Determine the (x, y) coordinate at the center of the cell enclosing the given text.  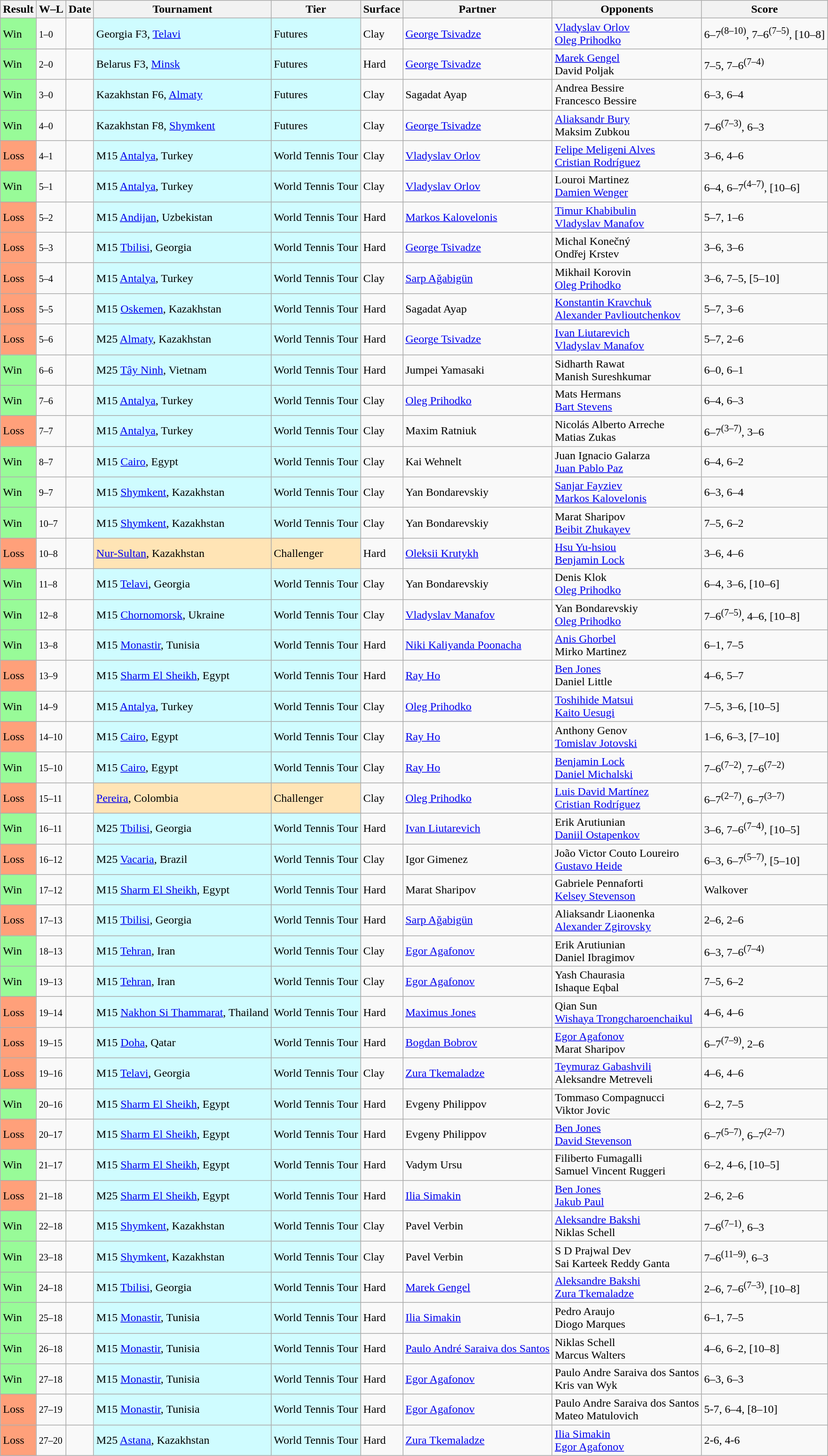
Kai Wehnelt (478, 462)
Louroi Martinez Damien Wenger (627, 186)
Felipe Meligeni Alves Cristian Rodríguez (627, 156)
Result (18, 9)
Tier (316, 9)
19–15 (51, 1042)
Denis Klok Oleg Prihodko (627, 584)
Filiberto Fumagalli Samuel Vincent Ruggeri (627, 1165)
Marat Sharipov Beibit Zhukayev (627, 523)
27–19 (51, 1410)
Markos Kalovelonis (478, 217)
6–7(3–7), 3–6 (765, 431)
6–7(7–9), 2–6 (765, 1042)
6–2, 7–5 (765, 1104)
Ilia Simakin Egor Agafonov (627, 1440)
11–8 (51, 584)
Anis Ghorbel Mirko Martinez (627, 645)
4–1 (51, 156)
4–0 (51, 125)
3–0 (51, 95)
14–9 (51, 706)
6–6 (51, 369)
Pereira, Colombia (182, 798)
Kazakhstan F6, Almaty (182, 95)
Niklas Schell Marcus Walters (627, 1348)
Mikhail Korovin Oleg Prihodko (627, 278)
Belarus F3, Minsk (182, 64)
Benjamin Lock Daniel Michalski (627, 767)
24–18 (51, 1287)
Nicolás Alberto Arreche Matias Zukas (627, 431)
13–8 (51, 645)
5–7, 2–6 (765, 339)
5–5 (51, 308)
Tommaso Compagnucci Viktor Jovic (627, 1104)
Erik Arutiunian Daniil Ostapenkov (627, 828)
6–2, 4–6, [10–5] (765, 1165)
Maximus Jones (478, 1012)
Partner (478, 9)
Bogdan Bobrov (478, 1042)
Ben Jones Daniel Little (627, 676)
2–0 (51, 64)
7–7 (51, 431)
Erik Arutiunian Daniel Ibragimov (627, 951)
Paulo Andre Saraiva dos Santos Mateo Matulovich (627, 1410)
Yan Bondarevskiy Oleg Prihodko (627, 615)
Vadym Ursu (478, 1165)
6–3, 6–3 (765, 1379)
6–4, 6–7(4–7), [10–6] (765, 186)
7–6(7–2), 7–6(7–2) (765, 767)
Teymuraz Gabashvili Aleksandre Metreveli (627, 1073)
5–1 (51, 186)
Ivan Liutarevich (478, 828)
27–18 (51, 1379)
M25 Vacaria, Brazil (182, 859)
Qian Sun Wishaya Trongcharoenchaikul (627, 1012)
7–6(11–9), 6–3 (765, 1257)
2–6, 7–6(7–3), [10–8] (765, 1287)
S D Prajwal Dev Sai Karteek Reddy Ganta (627, 1257)
M15 Oskemen, Kazakhstan (182, 308)
Gabriele Pennaforti Kelsey Stevenson (627, 890)
M25 Tbilisi, Georgia (182, 828)
10–7 (51, 523)
Aleksandre Bakshi Zura Tkemaladze (627, 1287)
17–13 (51, 920)
Hsu Yu-hsiou Benjamin Lock (627, 554)
M25 Almaty, Kazakhstan (182, 339)
Marek Gengel David Poljak (627, 64)
17–12 (51, 890)
8–7 (51, 462)
Igor Gimenez (478, 859)
Sanjar Fayziev Markos Kalovelonis (627, 493)
Yash Chaurasia Ishaque Eqbal (627, 981)
Marek Gengel (478, 1287)
27–20 (51, 1440)
Anthony Genov Tomislav Jotovski (627, 737)
13–9 (51, 676)
23–18 (51, 1257)
19–13 (51, 981)
M25 Astana, Kazakhstan (182, 1440)
4–6, 6–2, [10–8] (765, 1348)
Tournament (182, 9)
7–5, 3–6, [10–5] (765, 706)
Jumpei Yamasaki (478, 369)
19–16 (51, 1073)
Andrea Bessire Francesco Bessire (627, 95)
1–0 (51, 34)
Ivan Liutarevich Vladyslav Manafov (627, 339)
16–12 (51, 859)
21–18 (51, 1196)
6–3, 7–6(7–4) (765, 951)
5–3 (51, 247)
Walkover (765, 890)
Marat Sharipov (478, 890)
5–2 (51, 217)
Michal Konečný Ondřej Krstev (627, 247)
3–6, 7–5, [5–10] (765, 278)
Aliaksandr Liaonenka Alexander Zgirovsky (627, 920)
1–6, 6–3, [7–10] (765, 737)
Maxim Ratniuk (478, 431)
Opponents (627, 9)
22–18 (51, 1226)
6–7(5–7), 6–7(2–7) (765, 1135)
6–4, 6–2 (765, 462)
6–4, 6–3 (765, 400)
5–7, 1–6 (765, 217)
Niki Kaliyanda Poonacha (478, 645)
Date (80, 9)
Mats Hermans Bart Stevens (627, 400)
6–0, 6–1 (765, 369)
Luis David Martínez Cristian Rodríguez (627, 798)
Georgia F3, Telavi (182, 34)
18–13 (51, 951)
Juan Ignacio Galarza Juan Pablo Paz (627, 462)
5-7, 6–4, [8–10] (765, 1410)
Paulo André Saraiva dos Santos (478, 1348)
5–7, 3–6 (765, 308)
7–6(7–1), 6–3 (765, 1226)
21–17 (51, 1165)
25–18 (51, 1318)
26–18 (51, 1348)
10–8 (51, 554)
Score (765, 9)
3–6, 3–6 (765, 247)
M15 Andijan, Uzbekistan (182, 217)
7–6(7–3), 6–3 (765, 125)
Vladyslav Manafov (478, 615)
3–6, 7–6(7–4), [10–5] (765, 828)
6–7(2–7), 6–7(3–7) (765, 798)
7–5, 7–6(7–4) (765, 64)
5–6 (51, 339)
6–3, 6–7(5–7), [5–10] (765, 859)
Oleksii Krutykh (478, 554)
Pedro Araujo Diogo Marques (627, 1318)
Aleksandre Bakshi Niklas Schell (627, 1226)
M25 Sharm El Sheikh, Egypt (182, 1196)
M15 Doha, Qatar (182, 1042)
Egor Agafonov Marat Sharipov (627, 1042)
Toshihide Matsui Kaito Uesugi (627, 706)
Timur Khabibulin Vladyslav Manafov (627, 217)
4–6, 5–7 (765, 676)
Aliaksandr Bury Maksim Zubkou (627, 125)
M15 Nakhon Si Thammarat, Thailand (182, 1012)
20–16 (51, 1104)
Konstantin Kravchuk Alexander Pavlioutchenkov (627, 308)
15–11 (51, 798)
Surface (382, 9)
7–6(7–5), 4–6, [10–8] (765, 615)
W–L (51, 9)
Ben Jones David Stevenson (627, 1135)
12–8 (51, 615)
16–11 (51, 828)
Sidharth Rawat Manish Sureshkumar (627, 369)
Kazakhstan F8, Shymkent (182, 125)
20–17 (51, 1135)
14–10 (51, 737)
6–4, 3–6, [10–6] (765, 584)
6–7(8–10), 7–6(7–5), [10–8] (765, 34)
2-6, 4-6 (765, 1440)
Vladyslav Orlov Oleg Prihodko (627, 34)
Paulo Andre Saraiva dos Santos Kris van Wyk (627, 1379)
Nur-Sultan, Kazakhstan (182, 554)
João Victor Couto Loureiro Gustavo Heide (627, 859)
M15 Chornomorsk, Ukraine (182, 615)
9–7 (51, 493)
5–4 (51, 278)
Ben Jones Jakub Paul (627, 1196)
7–6 (51, 400)
15–10 (51, 767)
M25 Tây Ninh, Vietnam (182, 369)
19–14 (51, 1012)
